Extract the [X, Y] coordinate from the center of the cell holding the provided text.  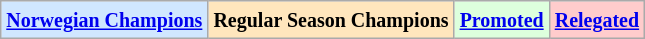
Norwegian Champions [104, 20]
Relegated [596, 20]
Promoted [502, 20]
Regular Season Champions [331, 20]
